Return (X, Y) of the center of cell containing provided text 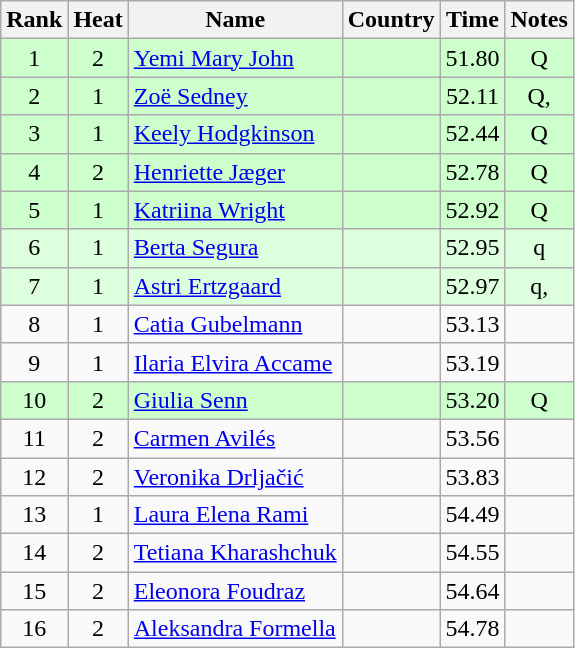
53.20 (472, 400)
54.78 (472, 629)
4 (34, 172)
Heat (98, 20)
Zoë Sedney (235, 96)
12 (34, 477)
Time (472, 20)
9 (34, 362)
Katriina Wright (235, 210)
52.92 (472, 210)
3 (34, 134)
Carmen Avilés (235, 438)
Henriette Jæger (235, 172)
Q, (539, 96)
Giulia Senn (235, 400)
Catia Gubelmann (235, 324)
Astri Ertzgaard (235, 286)
16 (34, 629)
10 (34, 400)
53.13 (472, 324)
8 (34, 324)
54.55 (472, 553)
5 (34, 210)
53.83 (472, 477)
52.97 (472, 286)
Rank (34, 20)
52.78 (472, 172)
Laura Elena Rami (235, 515)
54.64 (472, 591)
6 (34, 248)
51.80 (472, 58)
52.95 (472, 248)
15 (34, 591)
Country (391, 20)
q, (539, 286)
Berta Segura (235, 248)
Ilaria Elvira Accame (235, 362)
7 (34, 286)
11 (34, 438)
13 (34, 515)
14 (34, 553)
53.19 (472, 362)
Yemi Mary John (235, 58)
Keely Hodgkinson (235, 134)
Aleksandra Formella (235, 629)
52.44 (472, 134)
Eleonora Foudraz (235, 591)
q (539, 248)
54.49 (472, 515)
53.56 (472, 438)
Veronika Drljačić (235, 477)
Notes (539, 20)
52.11 (472, 96)
Name (235, 20)
Tetiana Kharashchuk (235, 553)
